Capture the cell that displays the provided text and extract its (x, y) central coordinate. 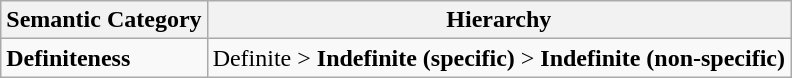
Semantic Category (104, 20)
Hierarchy (498, 20)
Definiteness (104, 58)
Definite > Indefinite (specific) > Indefinite (non-specific) (498, 58)
